Find where the given text appears and provide that cell's center as [x, y] coordinate. 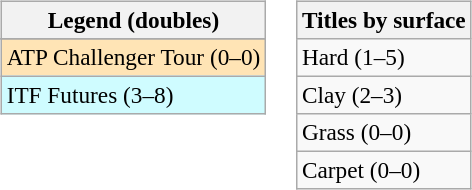
Legend (doubles) [133, 20]
Grass (0–0) [384, 133]
ITF Futures (3–8) [133, 95]
Carpet (0–0) [384, 171]
Hard (1–5) [384, 57]
ATP Challenger Tour (0–0) [133, 57]
Clay (2–3) [384, 95]
Titles by surface [384, 20]
